From the cell containing the given text, extract its center point as (x, y) coordinate. 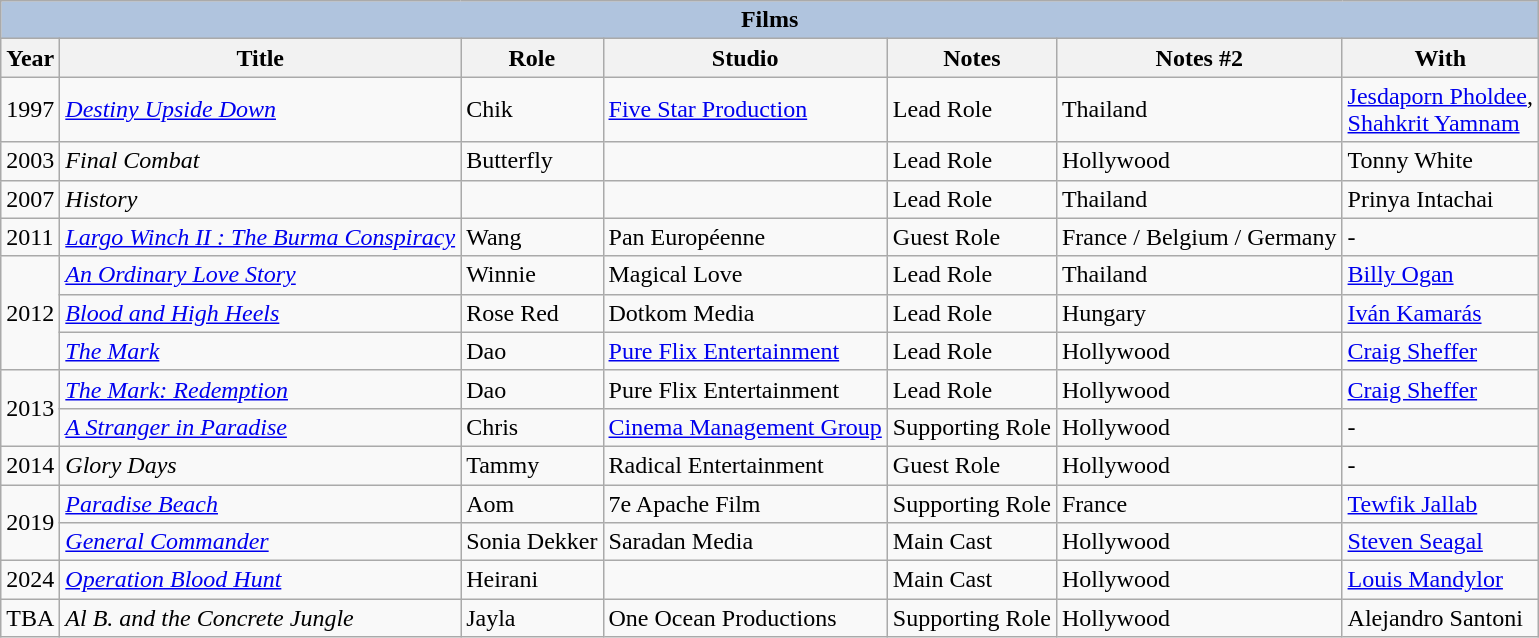
Al B. and the Concrete Jungle (260, 618)
2024 (30, 580)
Wang (532, 237)
Heirani (532, 580)
History (260, 199)
Role (532, 58)
Louis Mandylor (1440, 580)
Year (30, 58)
Dotkom Media (745, 313)
The Mark (260, 351)
France (1199, 503)
Operation Blood Hunt (260, 580)
Tammy (532, 465)
Pan Européenne (745, 237)
2011 (30, 237)
2007 (30, 199)
2014 (30, 465)
Magical Love (745, 275)
Films (770, 20)
Hungary (1199, 313)
Paradise Beach (260, 503)
The Mark: Redemption (260, 389)
General Commander (260, 542)
2013 (30, 408)
Butterfly (532, 161)
France / Belgium / Germany (1199, 237)
Saradan Media (745, 542)
One Ocean Productions (745, 618)
Rose Red (532, 313)
2019 (30, 522)
Notes #2 (1199, 58)
1997 (30, 110)
7e Apache Film (745, 503)
Glory Days (260, 465)
Iván Kamarás (1440, 313)
Notes (972, 58)
2003 (30, 161)
Title (260, 58)
Tonny White (1440, 161)
Winnie (532, 275)
With (1440, 58)
Final Combat (260, 161)
2012 (30, 313)
Aom (532, 503)
Chris (532, 427)
Tewfik Jallab (1440, 503)
Cinema Management Group (745, 427)
Steven Seagal (1440, 542)
Alejandro Santoni (1440, 618)
Jayla (532, 618)
Largo Winch II : The Burma Conspiracy (260, 237)
Five Star Production (745, 110)
Jesdaporn Pholdee,Shahkrit Yamnam (1440, 110)
Studio (745, 58)
Radical Entertainment (745, 465)
Prinya Intachai (1440, 199)
An Ordinary Love Story (260, 275)
Chik (532, 110)
A Stranger in Paradise (260, 427)
Blood and High Heels (260, 313)
TBA (30, 618)
Destiny Upside Down (260, 110)
Sonia Dekker (532, 542)
Billy Ogan (1440, 275)
